Output the [X, Y] coordinate of the center of the cell containing the given text.  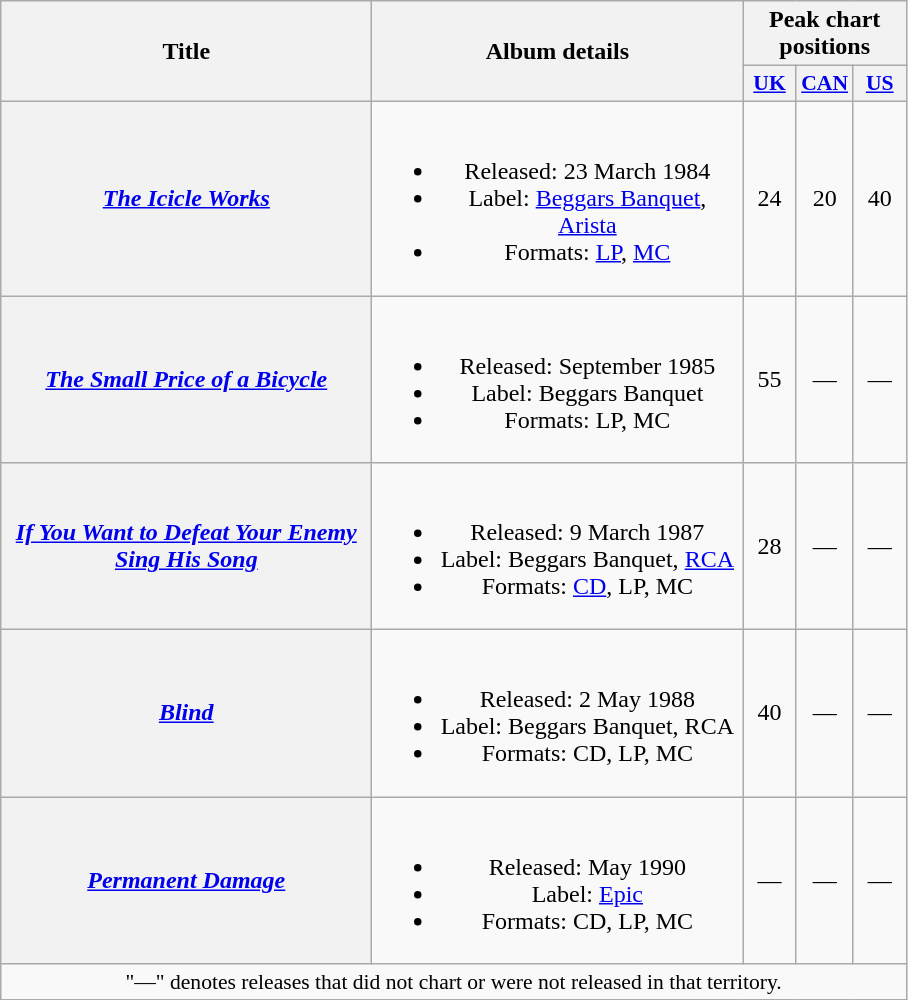
UK [770, 84]
Blind [186, 714]
24 [770, 198]
Released: September 1985Label: Beggars BanquetFormats: LP, MC [558, 380]
Released: 9 March 1987Label: Beggars Banquet, RCAFormats: CD, LP, MC [558, 546]
"—" denotes releases that did not chart or were not released in that territory. [454, 982]
If You Want to Defeat Your Enemy Sing His Song [186, 546]
US [880, 84]
The Small Price of a Bicycle [186, 380]
CAN [824, 84]
Album details [558, 52]
The Icicle Works [186, 198]
Released: 2 May 1988Label: Beggars Banquet, RCAFormats: CD, LP, MC [558, 714]
Peak chart positions [825, 34]
20 [824, 198]
28 [770, 546]
Released: May 1990Label: EpicFormats: CD, LP, MC [558, 880]
55 [770, 380]
Title [186, 52]
Permanent Damage [186, 880]
Released: 23 March 1984Label: Beggars Banquet, AristaFormats: LP, MC [558, 198]
